Capture the cell that displays the provided text and extract its [X, Y] central coordinate. 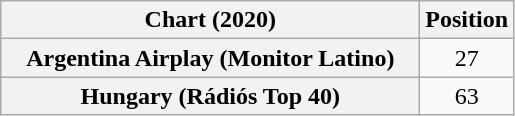
Chart (2020) [210, 20]
Position [467, 20]
63 [467, 96]
Hungary (Rádiós Top 40) [210, 96]
Argentina Airplay (Monitor Latino) [210, 58]
27 [467, 58]
